Output the [x, y] coordinate of the center of the cell containing the given text.  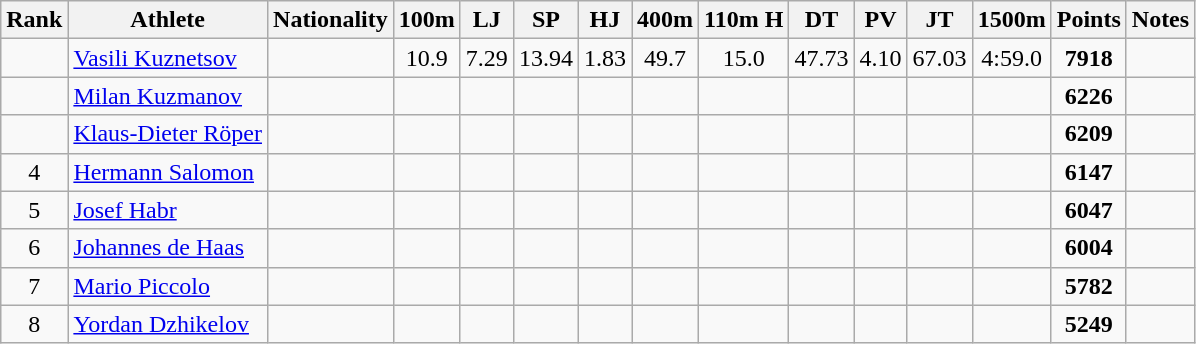
DT [822, 20]
5249 [1088, 324]
SP [546, 20]
8 [34, 324]
6047 [1088, 210]
Nationality [331, 20]
Notes [1160, 20]
Josef Habr [168, 210]
5 [34, 210]
100m [426, 20]
Johannes de Haas [168, 248]
PV [880, 20]
4.10 [880, 58]
6004 [1088, 248]
Yordan Dzhikelov [168, 324]
Vasili Kuznetsov [168, 58]
5782 [1088, 286]
4 [34, 172]
6226 [1088, 96]
6209 [1088, 134]
Milan Kuzmanov [168, 96]
67.03 [940, 58]
Points [1088, 20]
Athlete [168, 20]
7918 [1088, 58]
1500m [1012, 20]
JT [940, 20]
13.94 [546, 58]
Rank [34, 20]
Mario Piccolo [168, 286]
7 [34, 286]
10.9 [426, 58]
1.83 [604, 58]
HJ [604, 20]
47.73 [822, 58]
6 [34, 248]
4:59.0 [1012, 58]
110m H [744, 20]
400m [666, 20]
15.0 [744, 58]
6147 [1088, 172]
7.29 [486, 58]
LJ [486, 20]
Klaus-Dieter Röper [168, 134]
Hermann Salomon [168, 172]
49.7 [666, 58]
